Scan for the cell matching the given text and deliver its (X, Y) coordinate at center. 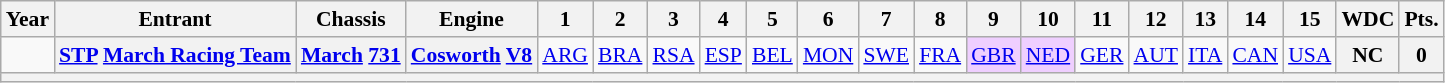
9 (994, 19)
10 (1048, 19)
MON (828, 55)
0 (1421, 55)
ESP (724, 55)
12 (1156, 19)
AUT (1156, 55)
11 (1102, 19)
2 (620, 19)
Pts. (1421, 19)
FRA (940, 55)
GER (1102, 55)
ARG (565, 55)
STP March Racing Team (175, 55)
NED (1048, 55)
BRA (620, 55)
7 (886, 19)
CAN (1255, 55)
Engine (472, 19)
NC (1368, 55)
GBR (994, 55)
USA (1310, 55)
Year (28, 19)
1 (565, 19)
15 (1310, 19)
13 (1205, 19)
5 (772, 19)
Chassis (351, 19)
4 (724, 19)
BEL (772, 55)
ITA (1205, 55)
3 (673, 19)
WDC (1368, 19)
March 731 (351, 55)
Cosworth V8 (472, 55)
6 (828, 19)
RSA (673, 55)
8 (940, 19)
14 (1255, 19)
SWE (886, 55)
Entrant (175, 19)
